Determine the [X, Y] coordinate at the center of the cell enclosing the given text.  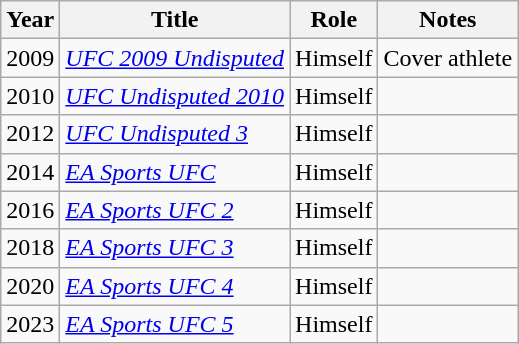
UFC 2009 Undisputed [175, 58]
EA Sports UFC 3 [175, 248]
2012 [30, 134]
2023 [30, 324]
Title [175, 20]
EA Sports UFC [175, 172]
EA Sports UFC 2 [175, 210]
2018 [30, 248]
Year [30, 20]
2014 [30, 172]
EA Sports UFC 4 [175, 286]
2010 [30, 96]
UFC Undisputed 3 [175, 134]
EA Sports UFC 5 [175, 324]
UFC Undisputed 2010 [175, 96]
2020 [30, 286]
Role [334, 20]
2009 [30, 58]
2016 [30, 210]
Cover athlete [448, 58]
Notes [448, 20]
